Extract the (x, y) coordinate from the center of the cell holding the provided text.  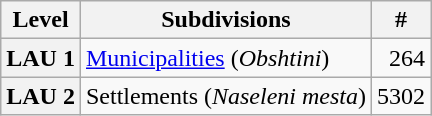
LAU 2 (41, 96)
Settlements (Naseleni mesta) (226, 96)
Subdivisions (226, 20)
264 (402, 58)
5302 (402, 96)
# (402, 20)
Municipalities (Obshtini) (226, 58)
Level (41, 20)
LAU 1 (41, 58)
